Scan for the cell matching the given text and deliver its (x, y) coordinate at center. 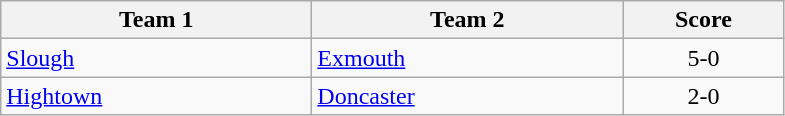
Score (704, 20)
Exmouth (468, 58)
5-0 (704, 58)
Team 2 (468, 20)
Hightown (156, 96)
Team 1 (156, 20)
Slough (156, 58)
Doncaster (468, 96)
2-0 (704, 96)
